Capture the cell that displays the provided text and extract its (X, Y) central coordinate. 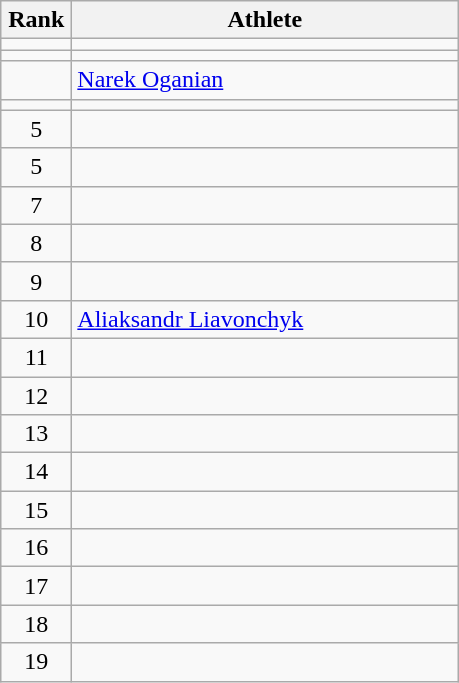
Aliaksandr Liavonchyk (265, 319)
14 (36, 472)
7 (36, 205)
9 (36, 281)
Narek Oganian (265, 80)
19 (36, 662)
11 (36, 357)
16 (36, 548)
10 (36, 319)
Athlete (265, 20)
8 (36, 243)
17 (36, 586)
Rank (36, 20)
12 (36, 395)
18 (36, 624)
13 (36, 434)
15 (36, 510)
